Provide the [X, Y] coordinate of the cell's center where the given text is located.  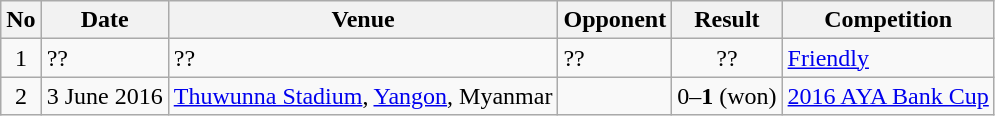
3 June 2016 [104, 96]
Competition [888, 20]
1 [21, 58]
Friendly [888, 58]
2016 AYA Bank Cup [888, 96]
Venue [363, 20]
Result [727, 20]
2 [21, 96]
Thuwunna Stadium, Yangon, Myanmar [363, 96]
Date [104, 20]
No [21, 20]
Opponent [615, 20]
0–1 (won) [727, 96]
